Output the [X, Y] coordinate of the center of the cell containing the given text.  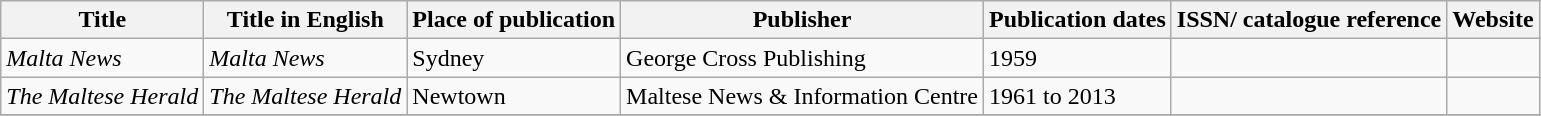
ISSN/ catalogue reference [1308, 20]
Publisher [802, 20]
George Cross Publishing [802, 58]
Place of publication [514, 20]
Title [102, 20]
Newtown [514, 96]
Sydney [514, 58]
Title in English [306, 20]
Website [1493, 20]
Maltese News & Information Centre [802, 96]
1959 [1078, 58]
1961 to 2013 [1078, 96]
Publication dates [1078, 20]
